From the cell containing the given text, extract its center point as (X, Y) coordinate. 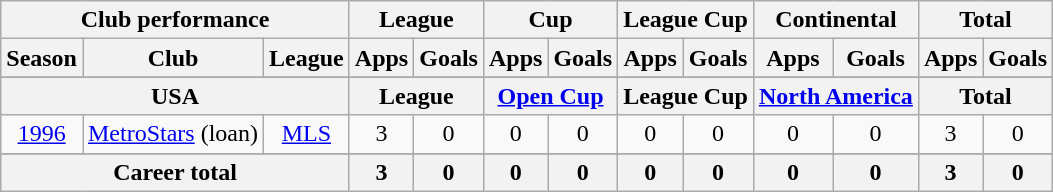
Cup (550, 20)
Continental (836, 20)
Club (172, 58)
Club performance (176, 20)
1996 (42, 134)
Season (42, 58)
Career total (176, 172)
USA (176, 96)
MetroStars (loan) (172, 134)
North America (836, 96)
MLS (307, 134)
Open Cup (550, 96)
